Scan for the cell matching the given text and deliver its [X, Y] coordinate at center. 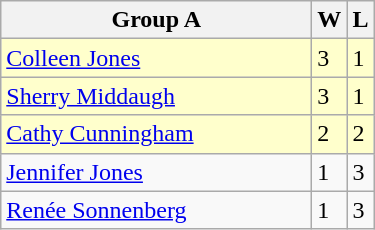
L [360, 20]
Sherry Middaugh [156, 96]
Colleen Jones [156, 58]
W [330, 20]
Cathy Cunningham [156, 134]
Jennifer Jones [156, 172]
Renée Sonnenberg [156, 210]
Group A [156, 20]
